Extract the [x, y] coordinate from the center of the cell holding the provided text.  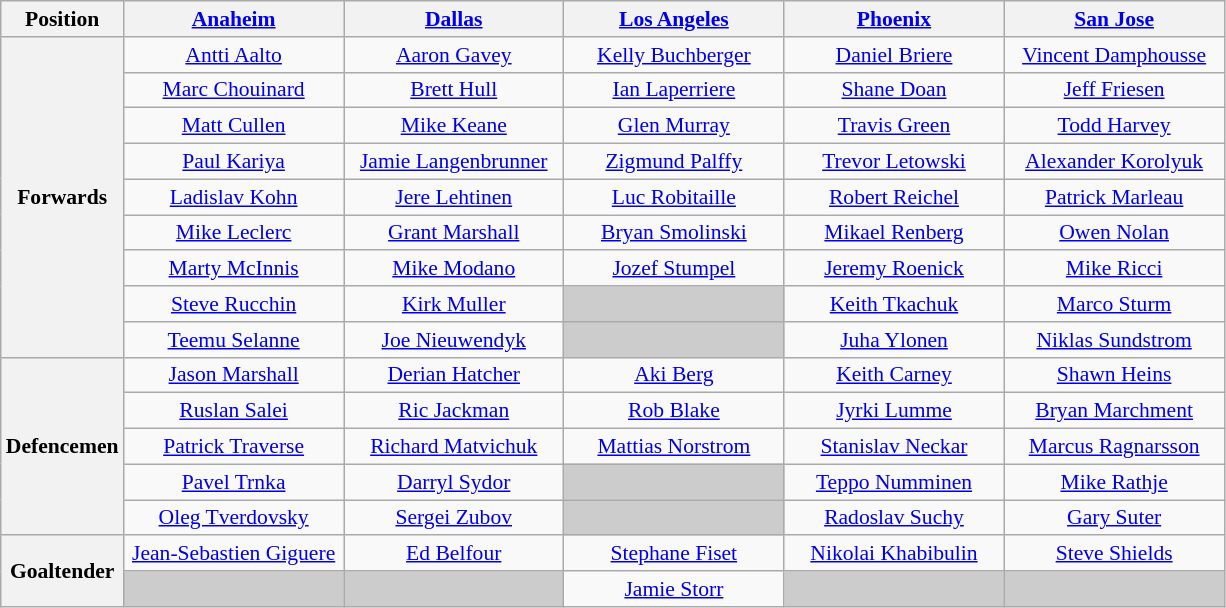
Mike Rathje [1114, 482]
Dallas [454, 19]
Paul Kariya [234, 162]
Brett Hull [454, 90]
San Jose [1114, 19]
Todd Harvey [1114, 126]
Oleg Tverdovsky [234, 518]
Jeremy Roenick [894, 269]
Aaron Gavey [454, 55]
Ruslan Salei [234, 411]
Mike Ricci [1114, 269]
Marco Sturm [1114, 304]
Jozef Stumpel [674, 269]
Derian Hatcher [454, 375]
Kelly Buchberger [674, 55]
Mike Modano [454, 269]
Marcus Ragnarsson [1114, 447]
Juha Ylonen [894, 340]
Shawn Heins [1114, 375]
Steve Shields [1114, 554]
Grant Marshall [454, 233]
Ric Jackman [454, 411]
Position [62, 19]
Forwards [62, 198]
Bryan Marchment [1114, 411]
Nikolai Khabibulin [894, 554]
Mikael Renberg [894, 233]
Mike Leclerc [234, 233]
Patrick Traverse [234, 447]
Jamie Langenbrunner [454, 162]
Phoenix [894, 19]
Teemu Selanne [234, 340]
Kirk Muller [454, 304]
Mattias Norstrom [674, 447]
Radoslav Suchy [894, 518]
Keith Carney [894, 375]
Marty McInnis [234, 269]
Zigmund Palffy [674, 162]
Robert Reichel [894, 197]
Owen Nolan [1114, 233]
Defencemen [62, 446]
Alexander Korolyuk [1114, 162]
Jere Lehtinen [454, 197]
Pavel Trnka [234, 482]
Marc Chouinard [234, 90]
Jeff Friesen [1114, 90]
Antti Aalto [234, 55]
Richard Matvichuk [454, 447]
Niklas Sundstrom [1114, 340]
Matt Cullen [234, 126]
Stanislav Neckar [894, 447]
Patrick Marleau [1114, 197]
Goaltender [62, 572]
Trevor Letowski [894, 162]
Jyrki Lumme [894, 411]
Stephane Fiset [674, 554]
Ladislav Kohn [234, 197]
Luc Robitaille [674, 197]
Joe Nieuwendyk [454, 340]
Aki Berg [674, 375]
Bryan Smolinski [674, 233]
Los Angeles [674, 19]
Darryl Sydor [454, 482]
Travis Green [894, 126]
Jason Marshall [234, 375]
Mike Keane [454, 126]
Rob Blake [674, 411]
Anaheim [234, 19]
Vincent Damphousse [1114, 55]
Jean-Sebastien Giguere [234, 554]
Glen Murray [674, 126]
Steve Rucchin [234, 304]
Shane Doan [894, 90]
Gary Suter [1114, 518]
Keith Tkachuk [894, 304]
Ed Belfour [454, 554]
Sergei Zubov [454, 518]
Ian Laperriere [674, 90]
Daniel Briere [894, 55]
Jamie Storr [674, 589]
Teppo Numminen [894, 482]
